For the text-containing cell, return its midpoint in [X, Y] coordinate format. 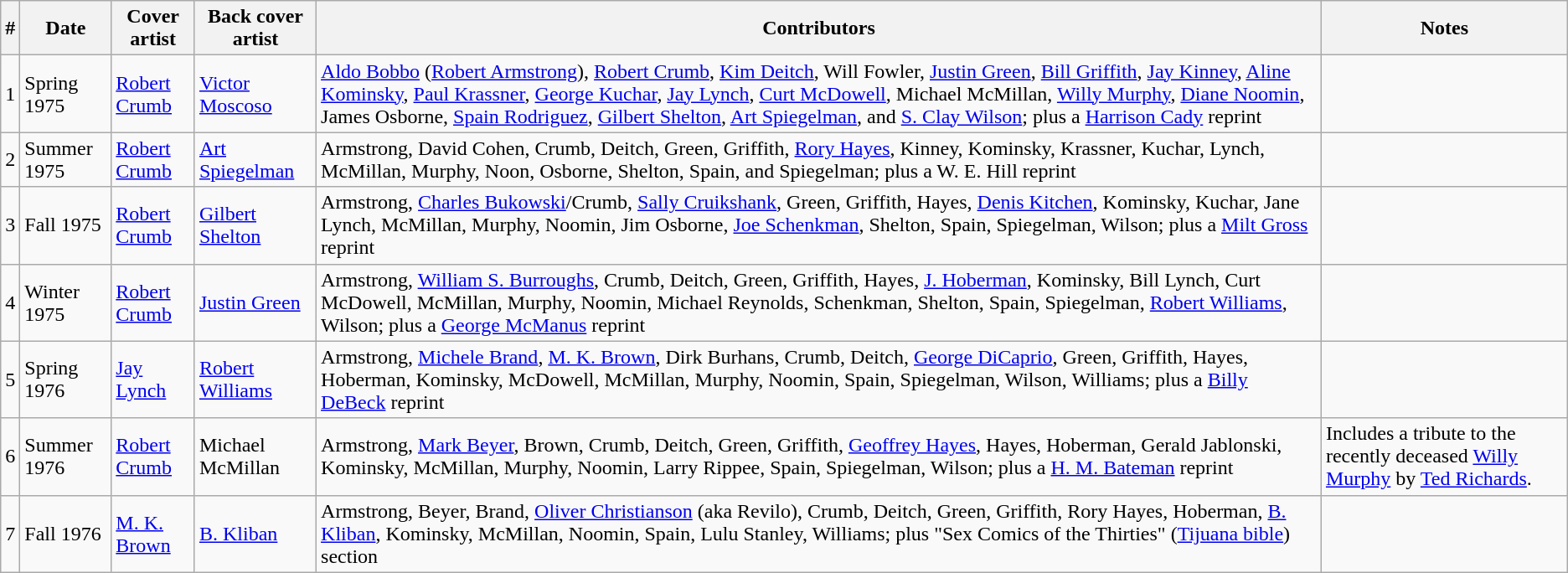
Cover artist [153, 28]
Back cover artist [255, 28]
Michael McMillan [255, 457]
2 [10, 159]
Fall 1975 [65, 225]
Victor Moscoso [255, 94]
Spring 1975 [65, 94]
Summer 1976 [65, 457]
M. K. Brown [153, 534]
5 [10, 379]
Spring 1976 [65, 379]
Justin Green [255, 302]
Summer 1975 [65, 159]
Contributors [819, 28]
Winter 1975 [65, 302]
Art Spiegelman [255, 159]
6 [10, 457]
# [10, 28]
1 [10, 94]
Date [65, 28]
B. Kliban [255, 534]
Includes a tribute to the recently deceased Willy Murphy by Ted Richards. [1444, 457]
Jay Lynch [153, 379]
Fall 1976 [65, 534]
4 [10, 302]
Notes [1444, 28]
Gilbert Shelton [255, 225]
3 [10, 225]
7 [10, 534]
Robert Williams [255, 379]
